Scan for the cell matching the given text and deliver its (x, y) coordinate at center. 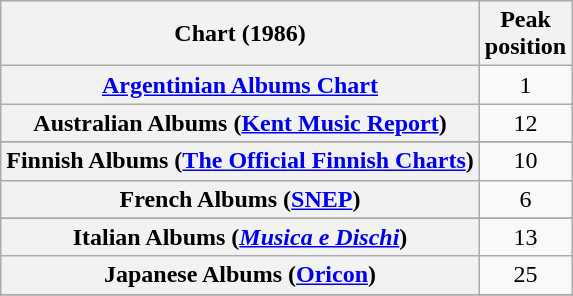
6 (525, 199)
Argentinian Albums Chart (240, 85)
Japanese Albums (Oricon) (240, 275)
12 (525, 123)
French Albums (SNEP) (240, 199)
13 (525, 237)
Chart (1986) (240, 34)
Peakposition (525, 34)
25 (525, 275)
1 (525, 85)
Finnish Albums (The Official Finnish Charts) (240, 161)
10 (525, 161)
Italian Albums (Musica e Dischi) (240, 237)
Australian Albums (Kent Music Report) (240, 123)
